Return the [X, Y] coordinate for the center point of the cell that contains the specified text.  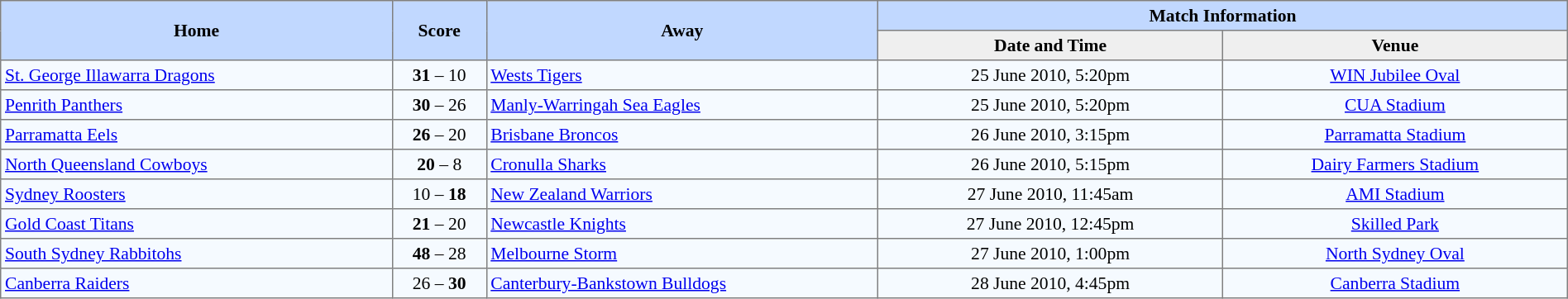
21 – 20 [439, 224]
Penrith Panthers [197, 105]
Wests Tigers [682, 75]
Canterbury-Bankstown Bulldogs [682, 283]
Dairy Farmers Stadium [1394, 164]
10 – 18 [439, 194]
WIN Jubilee Oval [1394, 75]
48 – 28 [439, 254]
Canberra Stadium [1394, 283]
Skilled Park [1394, 224]
South Sydney Rabbitohs [197, 254]
Manly-Warringah Sea Eagles [682, 105]
Home [197, 31]
North Queensland Cowboys [197, 164]
CUA Stadium [1394, 105]
St. George Illawarra Dragons [197, 75]
Score [439, 31]
26 June 2010, 5:15pm [1050, 164]
26 – 30 [439, 283]
Parramatta Eels [197, 135]
Match Information [1223, 16]
New Zealand Warriors [682, 194]
26 June 2010, 3:15pm [1050, 135]
30 – 26 [439, 105]
Away [682, 31]
AMI Stadium [1394, 194]
Melbourne Storm [682, 254]
Cronulla Sharks [682, 164]
27 June 2010, 12:45pm [1050, 224]
27 June 2010, 1:00pm [1050, 254]
20 – 8 [439, 164]
North Sydney Oval [1394, 254]
28 June 2010, 4:45pm [1050, 283]
Gold Coast Titans [197, 224]
Sydney Roosters [197, 194]
Canberra Raiders [197, 283]
31 – 10 [439, 75]
Venue [1394, 45]
26 – 20 [439, 135]
Parramatta Stadium [1394, 135]
Date and Time [1050, 45]
27 June 2010, 11:45am [1050, 194]
Brisbane Broncos [682, 135]
Newcastle Knights [682, 224]
